Extract the [x, y] coordinate from the center of the cell holding the provided text.  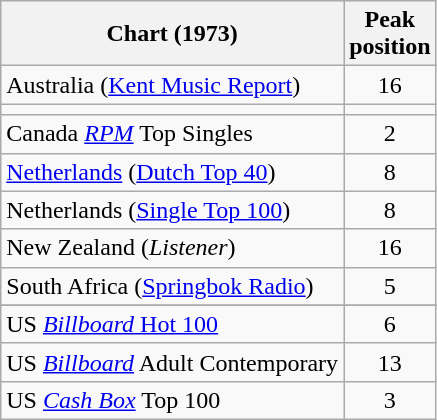
Peakposition [390, 34]
US Cash Box Top 100 [172, 400]
US Billboard Hot 100 [172, 324]
New Zealand (Listener) [172, 248]
3 [390, 400]
Netherlands (Single Top 100) [172, 210]
Australia (Kent Music Report) [172, 85]
5 [390, 286]
2 [390, 134]
South Africa (Springbok Radio) [172, 286]
Canada RPM Top Singles [172, 134]
13 [390, 362]
US Billboard Adult Contemporary [172, 362]
Chart (1973) [172, 34]
Netherlands (Dutch Top 40) [172, 172]
6 [390, 324]
